Return (x, y) of the center of cell containing provided text 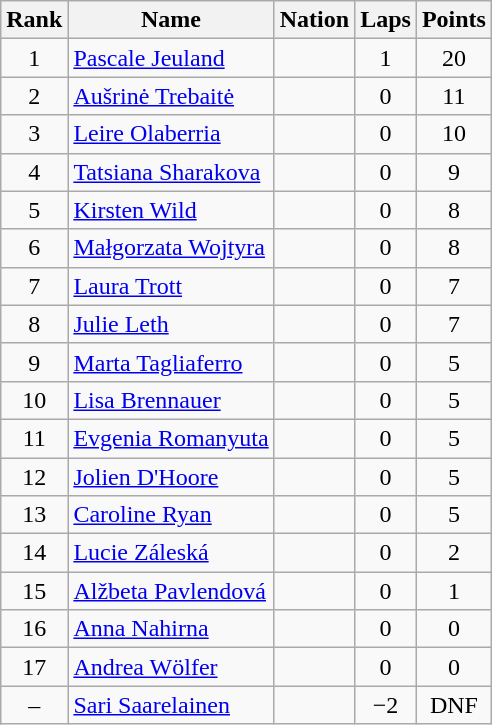
– (34, 705)
Sari Saarelainen (171, 705)
Name (171, 20)
Tatsiana Sharakova (171, 172)
Rank (34, 20)
Jolien D'Hoore (171, 477)
20 (454, 58)
Pascale Jeuland (171, 58)
12 (34, 477)
16 (34, 629)
Marta Tagliaferro (171, 362)
Andrea Wölfer (171, 667)
Julie Leth (171, 324)
Alžbeta Pavlendová (171, 591)
6 (34, 248)
Evgenia Romanyuta (171, 438)
Leire Olaberria (171, 134)
Lucie Záleská (171, 553)
13 (34, 515)
Caroline Ryan (171, 515)
Aušrinė Trebaitė (171, 96)
Lisa Brennauer (171, 400)
Laura Trott (171, 286)
17 (34, 667)
Nation (314, 20)
Anna Nahirna (171, 629)
Małgorzata Wojtyra (171, 248)
Kirsten Wild (171, 210)
DNF (454, 705)
4 (34, 172)
14 (34, 553)
−2 (386, 705)
Laps (386, 20)
15 (34, 591)
Points (454, 20)
3 (34, 134)
